For the text-containing cell, return its midpoint in (X, Y) coordinate format. 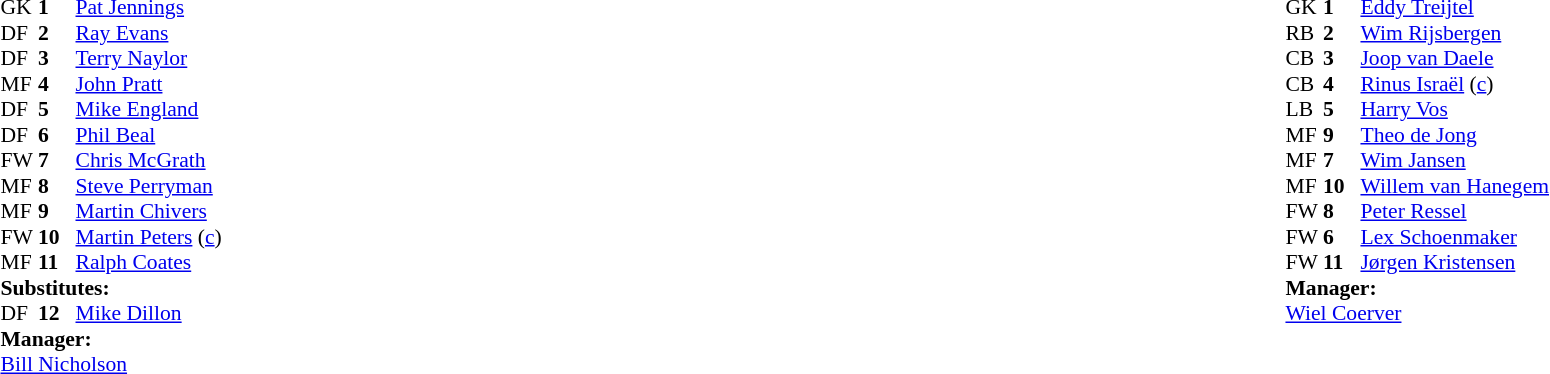
Mike Dillon (149, 313)
LB (1304, 109)
Joop van Daele (1454, 59)
Peter Ressel (1454, 211)
Wim Jansen (1454, 161)
Theo de Jong (1454, 135)
Martin Peters (c) (149, 237)
Chris McGrath (149, 161)
Harry Vos (1454, 109)
Willem van Hanegem (1454, 186)
Lex Schoenmaker (1454, 237)
RB (1304, 33)
Phil Beal (149, 135)
Mike England (149, 109)
Wim Rijsbergen (1454, 33)
John Pratt (149, 84)
Ray Evans (149, 33)
Rinus Israël (c) (1454, 84)
Terry Naylor (149, 59)
12 (57, 313)
Ralph Coates (149, 263)
Steve Perryman (149, 186)
Martin Chivers (149, 211)
Jørgen Kristensen (1454, 263)
Wiel Coerver (1417, 313)
Substitutes: (110, 288)
